Identify which cell holds the provided text, then report its [x, y] central coordinate. 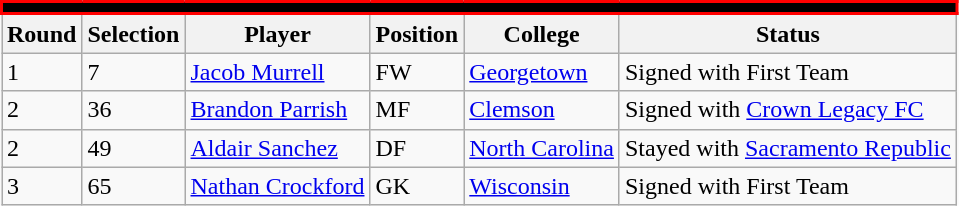
49 [134, 148]
North Carolina [542, 148]
7 [134, 72]
1 [42, 72]
Stayed with Sacramento Republic [788, 148]
Player [278, 34]
Position [417, 34]
Selection [134, 34]
Signed with Crown Legacy FC [788, 110]
Wisconsin [542, 186]
Brandon Parrish [278, 110]
DF [417, 148]
36 [134, 110]
MF [417, 110]
Jacob Murrell [278, 72]
65 [134, 186]
Clemson [542, 110]
GK [417, 186]
Nathan Crockford [278, 186]
Aldair Sanchez [278, 148]
Round [42, 34]
College [542, 34]
Status [788, 34]
FW [417, 72]
3 [42, 186]
Georgetown [542, 72]
